Search for the cell housing the specified text and yield its (X, Y) center coordinate. 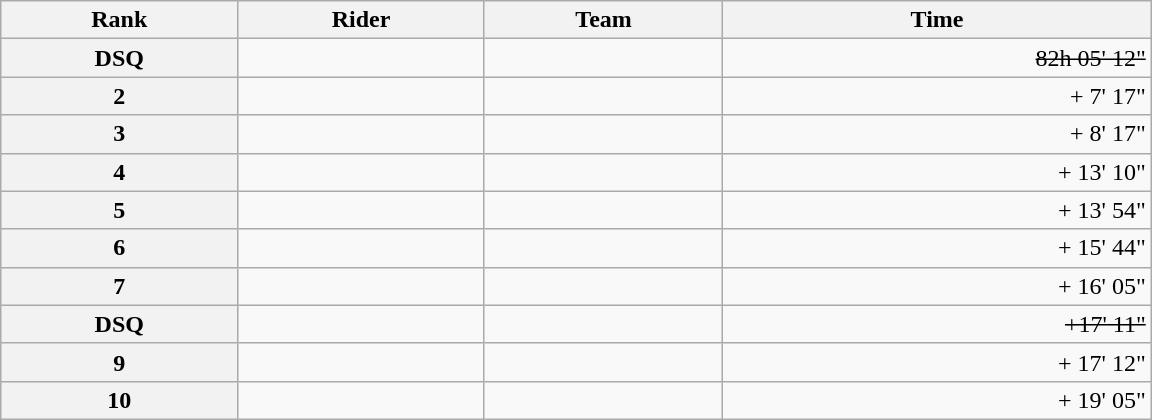
+ 16' 05" (937, 286)
+17' 11" (937, 324)
+ 15' 44" (937, 248)
7 (120, 286)
10 (120, 400)
2 (120, 96)
+ 17' 12" (937, 362)
+ 8' 17" (937, 134)
82h 05' 12" (937, 58)
Rider (361, 20)
6 (120, 248)
+ 13' 54" (937, 210)
+ 13' 10" (937, 172)
3 (120, 134)
9 (120, 362)
5 (120, 210)
Time (937, 20)
+ 7' 17" (937, 96)
Rank (120, 20)
4 (120, 172)
+ 19' 05" (937, 400)
Team (604, 20)
